Provide the [X, Y] coordinate of the cell's center where the given text is located.  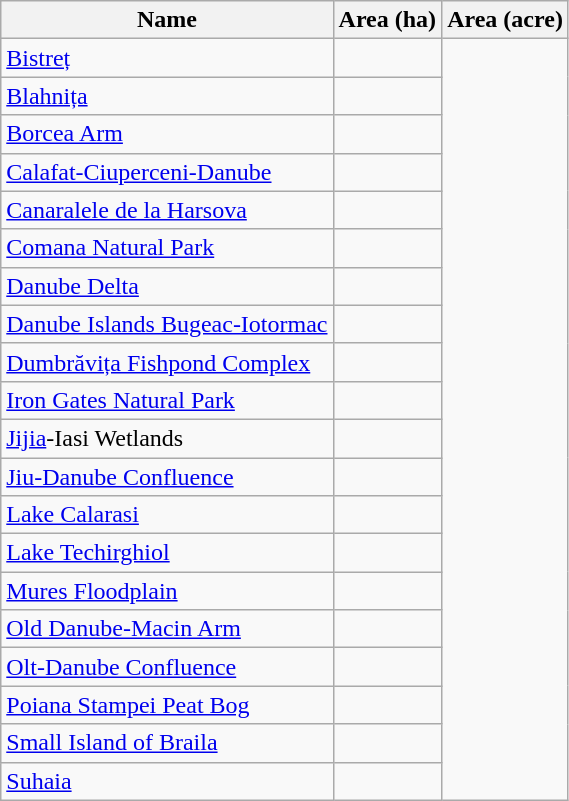
Area (acre) [506, 20]
Poiana Stampei Peat Bog [167, 705]
Borcea Arm [167, 134]
Mures Floodplain [167, 591]
Danube Delta [167, 286]
Old Danube-Macin Arm [167, 629]
Name [167, 20]
Bistreț [167, 58]
Jiu-Danube Confluence [167, 477]
Canaralele de la Harsova [167, 210]
Dumbrăvița Fishpond Complex [167, 362]
Small Island of Braila [167, 743]
Lake Techirghiol [167, 553]
Blahnița [167, 96]
Olt-Danube Confluence [167, 667]
Danube Islands Bugeac-Iotormac [167, 324]
Area (ha) [388, 20]
Iron Gates Natural Park [167, 400]
Suhaia [167, 781]
Jijia-Iasi Wetlands [167, 438]
Calafat-Ciuperceni-Danube [167, 172]
Lake Calarasi [167, 515]
Comana Natural Park [167, 248]
